Find where the given text appears and provide that cell's center as (x, y) coordinate. 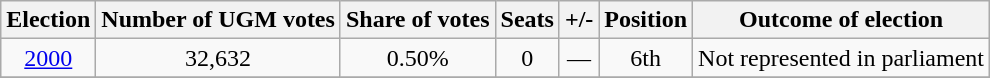
0.50% (418, 58)
Not represented in parliament (842, 58)
Share of votes (418, 20)
— (578, 58)
6th (646, 58)
Outcome of election (842, 20)
Position (646, 20)
+/- (578, 20)
Seats (527, 20)
Number of UGM votes (218, 20)
32,632 (218, 58)
0 (527, 58)
Election (48, 20)
2000 (48, 58)
